Return the (X, Y) coordinate for the center point of the cell that contains the specified text.  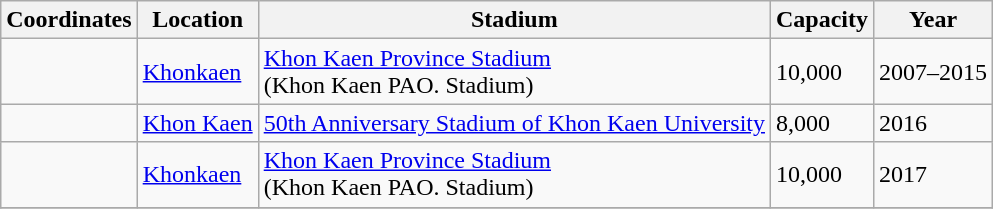
Year (934, 20)
Khon Kaen (198, 123)
50th Anniversary Stadium of Khon Kaen University (514, 123)
2016 (934, 123)
8,000 (822, 123)
Stadium (514, 20)
Location (198, 20)
Capacity (822, 20)
2007–2015 (934, 72)
2017 (934, 174)
Coordinates (69, 20)
